Capture the cell that displays the provided text and extract its [x, y] central coordinate. 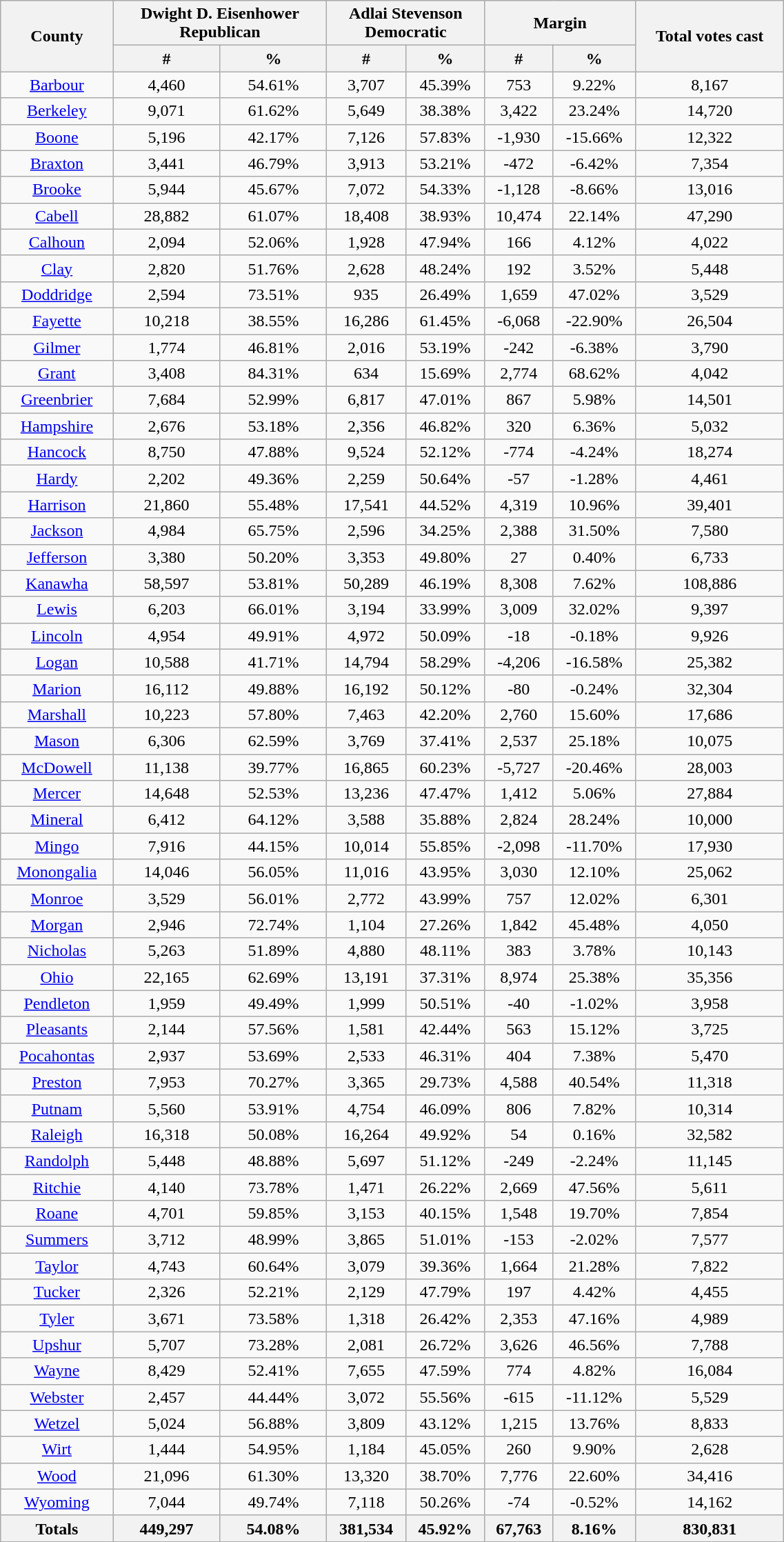
21.28% [594, 1266]
14,501 [709, 400]
53.69% [273, 1056]
53.21% [445, 163]
43.95% [445, 872]
56.05% [273, 872]
16,112 [167, 688]
10,588 [167, 662]
2,457 [167, 1397]
23.24% [594, 111]
County [57, 36]
52.99% [273, 400]
-1,930 [519, 137]
2,388 [519, 531]
2,356 [366, 426]
8,974 [519, 977]
27 [519, 557]
3,194 [366, 610]
Kanawha [57, 583]
5,560 [167, 1108]
Wirt [57, 1450]
21,096 [167, 1476]
1,581 [366, 1030]
58.29% [445, 662]
1,215 [519, 1423]
Lincoln [57, 636]
-242 [519, 347]
7,916 [167, 846]
4,743 [167, 1266]
48.24% [445, 268]
-15.66% [594, 137]
61.30% [273, 1476]
3,809 [366, 1423]
51.12% [445, 1161]
2,353 [519, 1319]
73.51% [273, 294]
4.82% [594, 1371]
50,289 [366, 583]
10,000 [709, 820]
43.99% [445, 899]
22.14% [594, 216]
7,684 [167, 400]
Wood [57, 1476]
7,788 [709, 1345]
-1.02% [594, 1003]
-11.70% [594, 846]
39,401 [709, 505]
3,712 [167, 1240]
47,290 [709, 216]
6.36% [594, 426]
Morgan [57, 925]
5,944 [167, 190]
58,597 [167, 583]
Braxton [57, 163]
26.72% [445, 1345]
11,138 [167, 768]
Mason [57, 741]
33.99% [445, 610]
4,050 [709, 925]
16,084 [709, 1371]
42.20% [445, 714]
6,733 [709, 557]
867 [519, 400]
-2.24% [594, 1161]
1,774 [167, 347]
27.26% [445, 925]
13,320 [366, 1476]
46.09% [445, 1108]
Putnam [57, 1108]
-0.52% [594, 1502]
9,071 [167, 111]
4.42% [594, 1292]
3,913 [366, 163]
7,577 [709, 1240]
5,611 [709, 1187]
-74 [519, 1502]
49.49% [273, 1003]
4.12% [594, 242]
44.44% [273, 1397]
4,140 [167, 1187]
11,145 [709, 1161]
45.92% [445, 1528]
2,820 [167, 268]
Margin [560, 23]
47.94% [445, 242]
38.93% [445, 216]
3,365 [366, 1082]
25.38% [594, 977]
52.06% [273, 242]
54.33% [445, 190]
28,003 [709, 768]
61.62% [273, 111]
1,318 [366, 1319]
5,649 [366, 111]
50.08% [273, 1134]
4,319 [519, 505]
44.52% [445, 505]
39.36% [445, 1266]
45.39% [445, 85]
48.99% [273, 1240]
13,236 [366, 794]
2,772 [366, 899]
Randolph [57, 1161]
47.02% [594, 294]
5.98% [594, 400]
32,582 [709, 1134]
4,984 [167, 531]
Taylor [57, 1266]
5,196 [167, 137]
38.70% [445, 1476]
53.81% [273, 583]
52.53% [273, 794]
-57 [519, 479]
10,223 [167, 714]
-615 [519, 1397]
7,354 [709, 163]
14,720 [709, 111]
52.12% [445, 452]
McDowell [57, 768]
3,408 [167, 374]
47.56% [594, 1187]
73.58% [273, 1319]
56.88% [273, 1423]
Roane [57, 1214]
43.12% [445, 1423]
Mineral [57, 820]
-249 [519, 1161]
48.11% [445, 951]
-6.42% [594, 163]
49.88% [273, 688]
25.18% [594, 741]
49.74% [273, 1502]
935 [366, 294]
17,930 [709, 846]
Tyler [57, 1319]
40.15% [445, 1214]
28.24% [594, 820]
404 [519, 1056]
14,162 [709, 1502]
3,353 [366, 557]
49.80% [445, 557]
19.70% [594, 1214]
Pendleton [57, 1003]
Cabell [57, 216]
55.56% [445, 1397]
47.47% [445, 794]
15.12% [594, 1030]
3,725 [709, 1030]
62.69% [273, 977]
3,958 [709, 1003]
67,763 [519, 1528]
2,533 [366, 1056]
260 [519, 1450]
Dwight D. EisenhowerRepublican [220, 23]
2,144 [167, 1030]
774 [519, 1371]
12,322 [709, 137]
53.91% [273, 1108]
42.44% [445, 1030]
84.31% [273, 374]
Summers [57, 1240]
7.82% [594, 1108]
42.17% [273, 137]
5,697 [366, 1161]
26.49% [445, 294]
46.81% [273, 347]
4,754 [366, 1108]
13,016 [709, 190]
1,928 [366, 242]
8,308 [519, 583]
40.54% [594, 1082]
Doddridge [57, 294]
0.16% [594, 1134]
4,588 [519, 1082]
1,412 [519, 794]
Harrison [57, 505]
25,062 [709, 872]
-40 [519, 1003]
-5,727 [519, 768]
22.60% [594, 1476]
2,760 [519, 714]
46.31% [445, 1056]
26.42% [445, 1319]
2,676 [167, 426]
Grant [57, 374]
Ritchie [57, 1187]
-20.46% [594, 768]
3,441 [167, 163]
48.88% [273, 1161]
1,104 [366, 925]
7,463 [366, 714]
3,072 [366, 1397]
1,659 [519, 294]
2,326 [167, 1292]
16,865 [366, 768]
Monongalia [57, 872]
-4,206 [519, 662]
-8.66% [594, 190]
3,422 [519, 111]
Jefferson [57, 557]
32,304 [709, 688]
49.91% [273, 636]
5,024 [167, 1423]
Pleasants [57, 1030]
18,408 [366, 216]
-0.24% [594, 688]
61.07% [273, 216]
320 [519, 426]
2,669 [519, 1187]
Jackson [57, 531]
Tucker [57, 1292]
-4.24% [594, 452]
10,314 [709, 1108]
4,972 [366, 636]
1,999 [366, 1003]
1,184 [366, 1450]
-2.02% [594, 1240]
-18 [519, 636]
51.89% [273, 951]
13,191 [366, 977]
53.19% [445, 347]
2,016 [366, 347]
-16.58% [594, 662]
17,541 [366, 505]
62.59% [273, 741]
4,042 [709, 374]
29.73% [445, 1082]
1,444 [167, 1450]
108,886 [709, 583]
9,926 [709, 636]
2,537 [519, 741]
54 [519, 1134]
66.01% [273, 610]
7,854 [709, 1214]
Upshur [57, 1345]
49.92% [445, 1134]
50.12% [445, 688]
50.09% [445, 636]
753 [519, 85]
-2,098 [519, 846]
34,416 [709, 1476]
Fayette [57, 321]
57.80% [273, 714]
7,822 [709, 1266]
4,989 [709, 1319]
4,022 [709, 242]
8,429 [167, 1371]
2,946 [167, 925]
3,865 [366, 1240]
14,794 [366, 662]
46.19% [445, 583]
41.71% [273, 662]
46.56% [594, 1345]
Adlai StevensonDemocratic [405, 23]
46.82% [445, 426]
197 [519, 1292]
31.50% [594, 531]
68.62% [594, 374]
3,153 [366, 1214]
7,044 [167, 1502]
50.26% [445, 1502]
1,471 [366, 1187]
49.36% [273, 479]
449,297 [167, 1528]
12.02% [594, 899]
Barbour [57, 85]
Hampshire [57, 426]
3,790 [709, 347]
Calhoun [57, 242]
383 [519, 951]
Wyoming [57, 1502]
-472 [519, 163]
757 [519, 899]
7,118 [366, 1502]
5,707 [167, 1345]
2,774 [519, 374]
Totals [57, 1528]
5,529 [709, 1397]
26,504 [709, 321]
6,412 [167, 820]
60.23% [445, 768]
-1.28% [594, 479]
10,014 [366, 846]
32.02% [594, 610]
7,126 [366, 137]
3,079 [366, 1266]
7,953 [167, 1082]
9.90% [594, 1450]
50.64% [445, 479]
17,686 [709, 714]
Wetzel [57, 1423]
11,318 [709, 1082]
2,094 [167, 242]
Berkeley [57, 111]
45.67% [273, 190]
54.08% [273, 1528]
9,524 [366, 452]
-6,068 [519, 321]
8,833 [709, 1423]
8.16% [594, 1528]
6,817 [366, 400]
13.76% [594, 1423]
0.40% [594, 557]
10,075 [709, 741]
38.38% [445, 111]
5,032 [709, 426]
73.78% [273, 1187]
61.45% [445, 321]
Boone [57, 137]
3,588 [366, 820]
5.06% [594, 794]
7,655 [366, 1371]
3,626 [519, 1345]
8,750 [167, 452]
16,192 [366, 688]
3,671 [167, 1319]
28,882 [167, 216]
3,030 [519, 872]
50.51% [445, 1003]
2,594 [167, 294]
47.79% [445, 1292]
72.74% [273, 925]
6,203 [167, 610]
2,824 [519, 820]
7.62% [594, 583]
73.28% [273, 1345]
4,455 [709, 1292]
Marshall [57, 714]
Total votes cast [709, 36]
-153 [519, 1240]
64.12% [273, 820]
10,143 [709, 951]
35.88% [445, 820]
50.20% [273, 557]
16,318 [167, 1134]
53.18% [273, 426]
27,884 [709, 794]
47.88% [273, 452]
192 [519, 268]
806 [519, 1108]
1,664 [519, 1266]
10.96% [594, 505]
14,648 [167, 794]
26.22% [445, 1187]
Monroe [57, 899]
-1,128 [519, 190]
Mingo [57, 846]
51.01% [445, 1240]
Greenbrier [57, 400]
2,202 [167, 479]
34.25% [445, 531]
Mercer [57, 794]
3,769 [366, 741]
Clay [57, 268]
6,301 [709, 899]
7,776 [519, 1476]
54.95% [273, 1450]
35,356 [709, 977]
44.15% [273, 846]
55.85% [445, 846]
2,129 [366, 1292]
830,831 [709, 1528]
47.59% [445, 1371]
Wayne [57, 1371]
15.60% [594, 714]
166 [519, 242]
Hardy [57, 479]
Lewis [57, 610]
2,596 [366, 531]
563 [519, 1030]
1,548 [519, 1214]
39.77% [273, 768]
Pocahontas [57, 1056]
18,274 [709, 452]
1,842 [519, 925]
3,707 [366, 85]
4,701 [167, 1214]
4,954 [167, 636]
56.01% [273, 899]
4,461 [709, 479]
2,937 [167, 1056]
59.85% [273, 1214]
60.64% [273, 1266]
15.69% [445, 374]
57.56% [273, 1030]
6,306 [167, 741]
16,264 [366, 1134]
634 [366, 374]
7,580 [709, 531]
Hancock [57, 452]
-6.38% [594, 347]
7,072 [366, 190]
Nicholas [57, 951]
37.31% [445, 977]
-80 [519, 688]
1,959 [167, 1003]
Marion [57, 688]
47.01% [445, 400]
-11.12% [594, 1397]
7.38% [594, 1056]
381,534 [366, 1528]
-774 [519, 452]
22,165 [167, 977]
51.76% [273, 268]
Ohio [57, 977]
25,382 [709, 662]
11,016 [366, 872]
4,460 [167, 85]
10,474 [519, 216]
Webster [57, 1397]
5,470 [709, 1056]
16,286 [366, 321]
Logan [57, 662]
46.79% [273, 163]
9.22% [594, 85]
52.41% [273, 1371]
8,167 [709, 85]
3.52% [594, 268]
14,046 [167, 872]
2,081 [366, 1345]
Preston [57, 1082]
4,880 [366, 951]
3,009 [519, 610]
10,218 [167, 321]
45.05% [445, 1450]
54.61% [273, 85]
45.48% [594, 925]
-0.18% [594, 636]
37.41% [445, 741]
52.21% [273, 1292]
2,259 [366, 479]
47.16% [594, 1319]
21,860 [167, 505]
38.55% [273, 321]
3.78% [594, 951]
9,397 [709, 610]
70.27% [273, 1082]
3,380 [167, 557]
65.75% [273, 531]
12.10% [594, 872]
57.83% [445, 137]
5,263 [167, 951]
Gilmer [57, 347]
Raleigh [57, 1134]
Brooke [57, 190]
-22.90% [594, 321]
55.48% [273, 505]
